Locate the cell with the specified text and output its (X, Y) center coordinate. 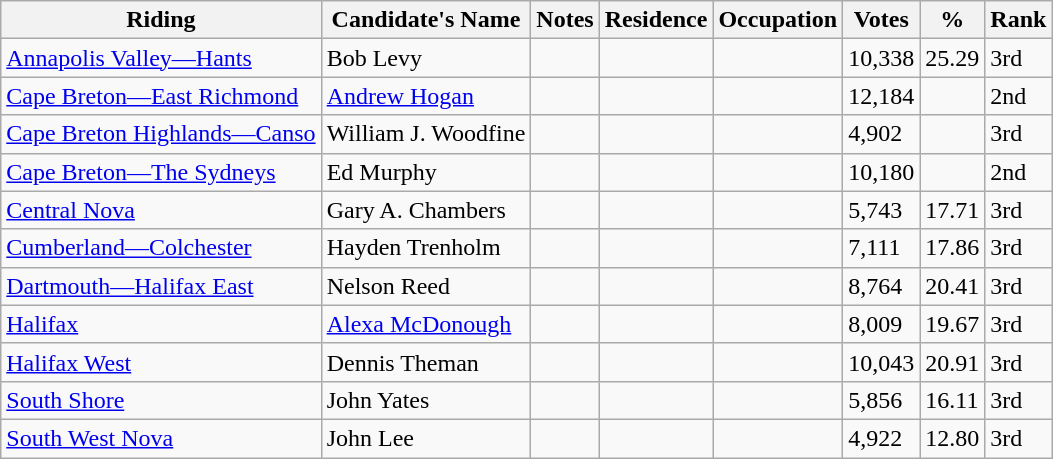
10,180 (882, 172)
Votes (882, 20)
Residence (656, 20)
John Lee (426, 438)
Notes (565, 20)
4,902 (882, 134)
Cape Breton—East Richmond (161, 96)
John Yates (426, 400)
17.86 (952, 248)
8,009 (882, 324)
Cape Breton Highlands—Canso (161, 134)
4,922 (882, 438)
17.71 (952, 210)
8,764 (882, 286)
25.29 (952, 58)
Bob Levy (426, 58)
Gary A. Chambers (426, 210)
Andrew Hogan (426, 96)
7,111 (882, 248)
10,043 (882, 362)
Occupation (778, 20)
19.67 (952, 324)
12,184 (882, 96)
Ed Murphy (426, 172)
5,856 (882, 400)
Dennis Theman (426, 362)
William J. Woodfine (426, 134)
10,338 (882, 58)
Annapolis Valley—Hants (161, 58)
5,743 (882, 210)
Dartmouth—Halifax East (161, 286)
Riding (161, 20)
20.91 (952, 362)
% (952, 20)
Halifax (161, 324)
Rank (1018, 20)
Halifax West (161, 362)
20.41 (952, 286)
South Shore (161, 400)
Cumberland—Colchester (161, 248)
Hayden Trenholm (426, 248)
16.11 (952, 400)
12.80 (952, 438)
Alexa McDonough (426, 324)
Candidate's Name (426, 20)
Cape Breton—The Sydneys (161, 172)
South West Nova (161, 438)
Central Nova (161, 210)
Nelson Reed (426, 286)
